Output the (X, Y) coordinate of the center of the cell containing the given text.  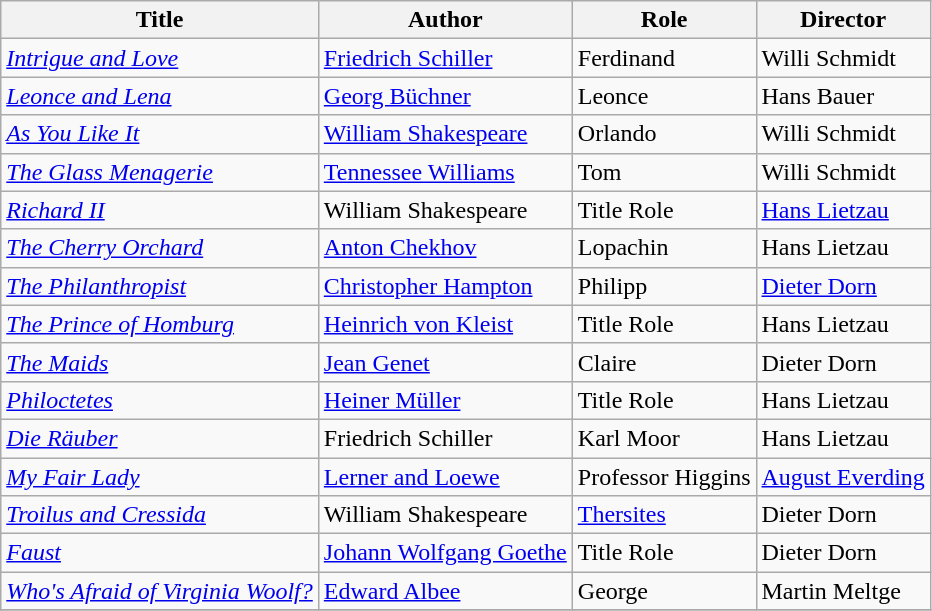
The Glass Menagerie (160, 172)
Leonce (664, 96)
Orlando (664, 134)
Who's Afraid of Virginia Woolf? (160, 591)
Philipp (664, 286)
As You Like It (160, 134)
Heiner Müller (445, 400)
Author (445, 20)
The Cherry Orchard (160, 248)
Tennessee Williams (445, 172)
Heinrich von Kleist (445, 324)
Martin Meltge (843, 591)
Role (664, 20)
Faust (160, 553)
Intrigue and Love (160, 58)
Tom (664, 172)
Lopachin (664, 248)
Edward Albee (445, 591)
Hans Bauer (843, 96)
My Fair Lady (160, 477)
Ferdinand (664, 58)
George (664, 591)
Professor Higgins (664, 477)
Director (843, 20)
Die Räuber (160, 438)
Philoctetes (160, 400)
Thersites (664, 515)
Richard II (160, 210)
Jean Genet (445, 362)
The Prince of Homburg (160, 324)
Troilus and Cressida (160, 515)
The Philanthropist (160, 286)
Christopher Hampton (445, 286)
Georg Büchner (445, 96)
Lerner and Loewe (445, 477)
Claire (664, 362)
Anton Chekhov (445, 248)
Title (160, 20)
Leonce and Lena (160, 96)
August Everding (843, 477)
Karl Moor (664, 438)
The Maids (160, 362)
Johann Wolfgang Goethe (445, 553)
